Find where the given text appears and provide that cell's center as [X, Y] coordinate. 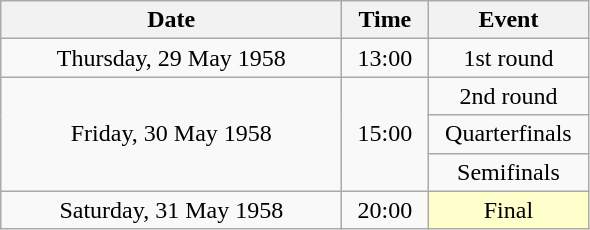
Final [508, 210]
Friday, 30 May 1958 [172, 134]
Thursday, 29 May 1958 [172, 58]
1st round [508, 58]
Saturday, 31 May 1958 [172, 210]
Semifinals [508, 172]
20:00 [385, 210]
Time [385, 20]
Quarterfinals [508, 134]
2nd round [508, 96]
Date [172, 20]
15:00 [385, 134]
Event [508, 20]
13:00 [385, 58]
